Pinpoint the cell where the given text exists, returning its [X, Y] midpoint coordinate. 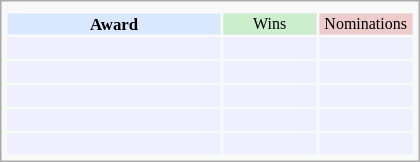
Nominations [366, 24]
Wins [270, 24]
Award [114, 24]
